Return the (X, Y) coordinate for the center point of the cell that contains the specified text.  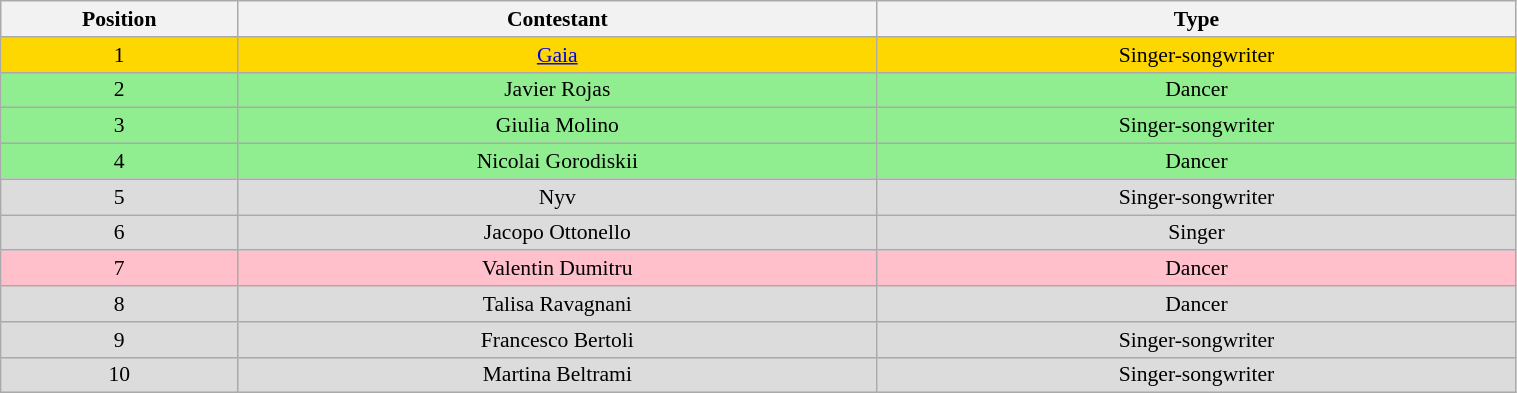
Gaia (558, 55)
2 (120, 90)
Nyv (558, 197)
Talisa Ravagnani (558, 304)
10 (120, 375)
6 (120, 233)
1 (120, 55)
Francesco Bertoli (558, 340)
Jacopo Ottonello (558, 233)
Giulia Molino (558, 126)
Contestant (558, 19)
Nicolai Gorodiskii (558, 162)
Type (1196, 19)
Javier Rojas (558, 90)
9 (120, 340)
4 (120, 162)
Valentin Dumitru (558, 269)
Position (120, 19)
8 (120, 304)
7 (120, 269)
Martina Beltrami (558, 375)
5 (120, 197)
3 (120, 126)
Singer (1196, 233)
